Return (X, Y) of the center of cell containing provided text 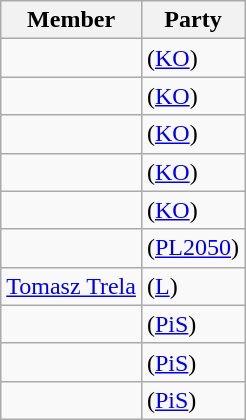
Member (72, 20)
(PL2050) (192, 248)
Party (192, 20)
(L) (192, 286)
Tomasz Trela (72, 286)
